Scan for the cell matching the given text and deliver its [x, y] coordinate at center. 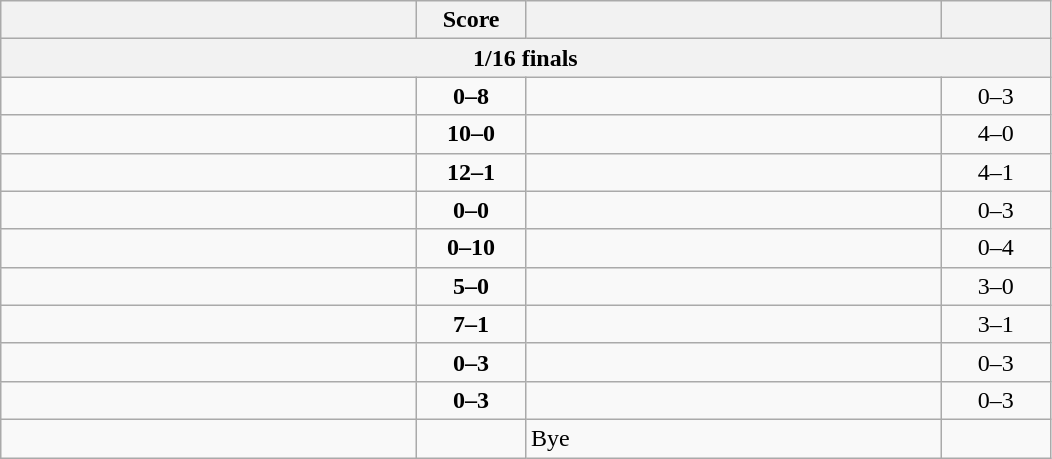
4–1 [996, 172]
10–0 [472, 134]
0–0 [472, 210]
Score [472, 20]
3–1 [996, 324]
3–0 [996, 286]
7–1 [472, 324]
0–10 [472, 248]
1/16 finals [526, 58]
0–8 [472, 96]
5–0 [472, 286]
4–0 [996, 134]
Bye [733, 438]
0–4 [996, 248]
12–1 [472, 172]
